Search for the cell housing the specified text and yield its (X, Y) center coordinate. 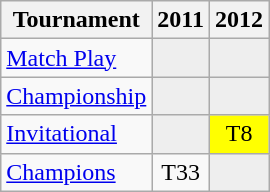
Champions (76, 172)
2012 (240, 20)
2011 (181, 20)
Match Play (76, 58)
Tournament (76, 20)
Championship (76, 96)
T33 (181, 172)
Invitational (76, 134)
T8 (240, 134)
